Determine the [X, Y] coordinate at the center of the cell enclosing the given text.  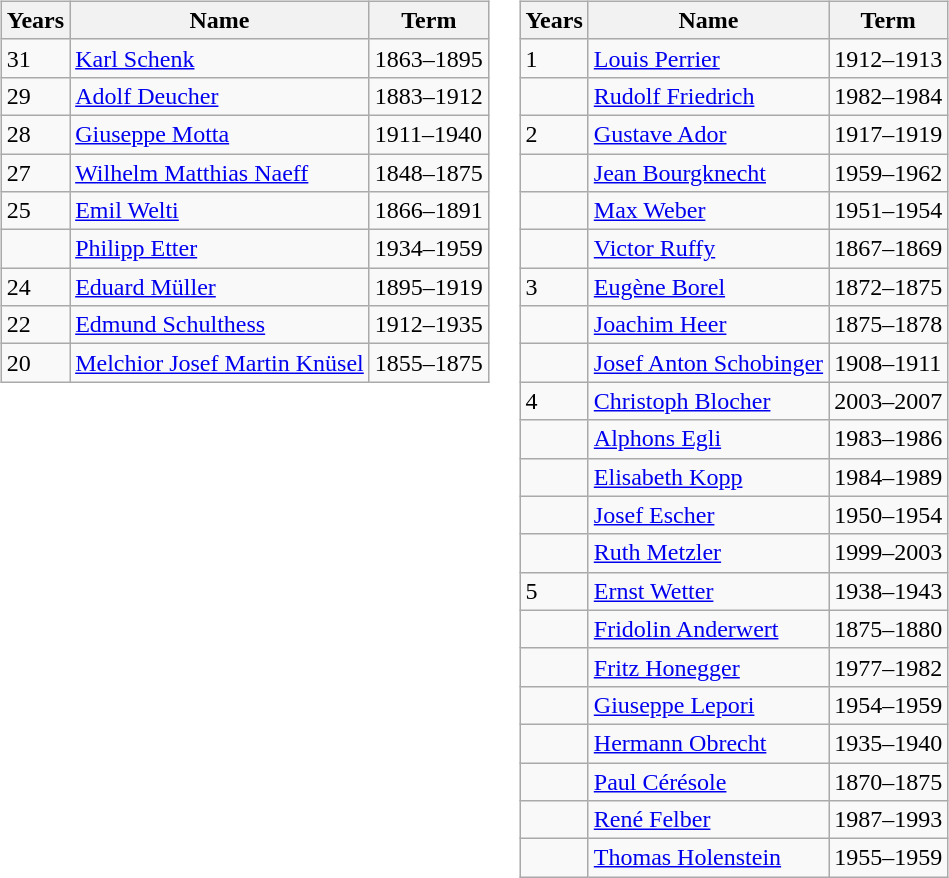
1982–1984 [888, 96]
Wilhelm Matthias Naeff [220, 173]
1917–1919 [888, 134]
31 [35, 58]
Edmund Schulthess [220, 325]
1934–1959 [428, 249]
1912–1935 [428, 325]
1999–2003 [888, 553]
Victor Ruffy [708, 249]
Karl Schenk [220, 58]
Giuseppe Motta [220, 134]
Gustave Ador [708, 134]
1912–1913 [888, 58]
27 [35, 173]
Giuseppe Lepori [708, 705]
Josef Escher [708, 515]
Thomas Holenstein [708, 858]
1951–1954 [888, 211]
Emil Welti [220, 211]
1867–1869 [888, 249]
1895–1919 [428, 287]
Elisabeth Kopp [708, 477]
1875–1880 [888, 629]
Alphons Egli [708, 439]
Rudolf Friedrich [708, 96]
Joachim Heer [708, 325]
1875–1878 [888, 325]
1984–1989 [888, 477]
1872–1875 [888, 287]
22 [35, 325]
5 [554, 591]
25 [35, 211]
Louis Perrier [708, 58]
1855–1875 [428, 363]
1987–1993 [888, 820]
Christoph Blocher [708, 401]
Eugène Borel [708, 287]
Paul Cérésole [708, 781]
1959–1962 [888, 173]
Eduard Müller [220, 287]
1955–1959 [888, 858]
Ernst Wetter [708, 591]
1935–1940 [888, 743]
4 [554, 401]
Melchior Josef Martin Knüsel [220, 363]
1938–1943 [888, 591]
1954–1959 [888, 705]
2003–2007 [888, 401]
29 [35, 96]
1983–1986 [888, 439]
Adolf Deucher [220, 96]
1 [554, 58]
Ruth Metzler [708, 553]
1848–1875 [428, 173]
3 [554, 287]
24 [35, 287]
1911–1940 [428, 134]
Fridolin Anderwert [708, 629]
Hermann Obrecht [708, 743]
2 [554, 134]
20 [35, 363]
1863–1895 [428, 58]
1908–1911 [888, 363]
René Felber [708, 820]
Jean Bourgknecht [708, 173]
Fritz Honegger [708, 667]
1977–1982 [888, 667]
1870–1875 [888, 781]
1866–1891 [428, 211]
1883–1912 [428, 96]
Josef Anton Schobinger [708, 363]
28 [35, 134]
Philipp Etter [220, 249]
Max Weber [708, 211]
1950–1954 [888, 515]
